Detect which cell encompasses the target text, then output its (X, Y) center coordinate. 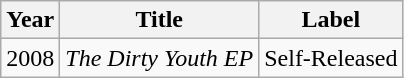
The Dirty Youth EP (160, 58)
Label (331, 20)
2008 (30, 58)
Title (160, 20)
Self-Released (331, 58)
Year (30, 20)
